Provide the [X, Y] coordinate of the cell's center where the given text is located.  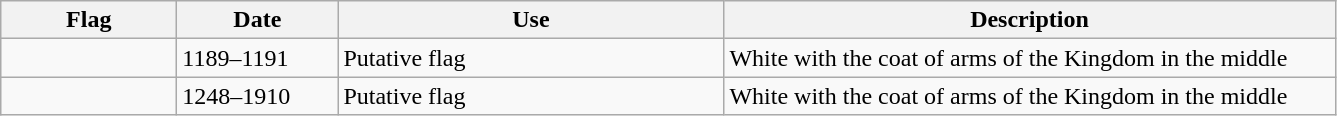
Date [258, 20]
1248–1910 [258, 96]
Flag [89, 20]
Description [1030, 20]
Use [531, 20]
1189–1191 [258, 58]
